Output the (X, Y) coordinate of the center of the cell containing the given text.  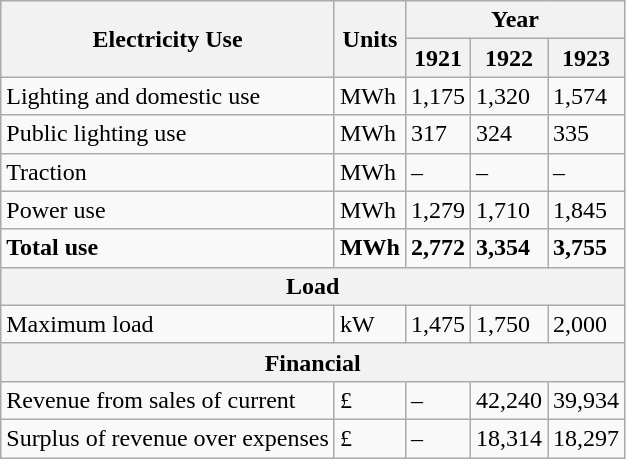
Power use (168, 210)
Financial (313, 362)
1,574 (586, 96)
Surplus of revenue over expenses (168, 438)
1,320 (510, 96)
39,934 (586, 400)
3,354 (510, 248)
kW (370, 324)
324 (510, 134)
335 (586, 134)
317 (438, 134)
Maximum load (168, 324)
Lighting and domestic use (168, 96)
18,314 (510, 438)
18,297 (586, 438)
Traction (168, 172)
3,755 (586, 248)
Public lighting use (168, 134)
Electricity Use (168, 39)
Revenue from sales of current (168, 400)
1,279 (438, 210)
Load (313, 286)
1922 (510, 58)
42,240 (510, 400)
1923 (586, 58)
Total use (168, 248)
1921 (438, 58)
Units (370, 39)
Year (514, 20)
1,710 (510, 210)
1,750 (510, 324)
1,175 (438, 96)
2,000 (586, 324)
2,772 (438, 248)
1,845 (586, 210)
1,475 (438, 324)
